Provide the [X, Y] coordinate of the cell's center where the given text is located.  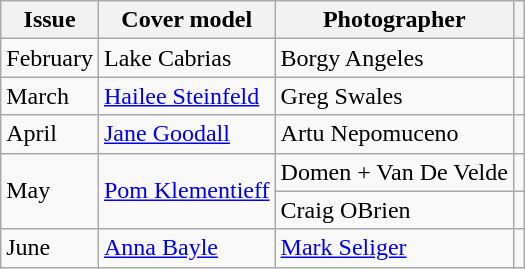
April [50, 134]
Pom Klementieff [186, 191]
Domen + Van De Velde [394, 172]
Borgy Angeles [394, 58]
Craig OBrien [394, 210]
Lake Cabrias [186, 58]
June [50, 248]
Anna Bayle [186, 248]
February [50, 58]
Artu Nepomuceno [394, 134]
Hailee Steinfeld [186, 96]
May [50, 191]
Cover model [186, 20]
Greg Swales [394, 96]
Photographer [394, 20]
March [50, 96]
Mark Seliger [394, 248]
Jane Goodall [186, 134]
Issue [50, 20]
